Return (X, Y) of the center of cell containing provided text 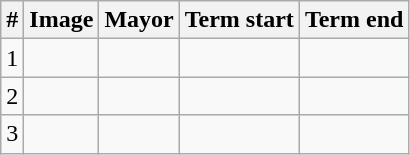
Image (62, 20)
# (12, 20)
2 (12, 96)
3 (12, 134)
Mayor (139, 20)
1 (12, 58)
Term start (239, 20)
Term end (354, 20)
